Extract the [X, Y] coordinate from the center of the cell holding the provided text.  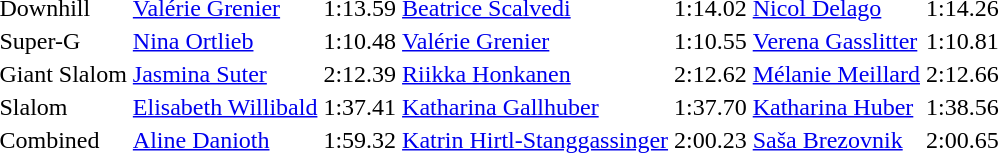
Mélanie Meillard [836, 74]
Verena Gasslitter [836, 41]
1:10.48 [360, 41]
1:37.41 [360, 107]
Katharina Huber [836, 107]
Katharina Gallhuber [536, 107]
1:37.70 [711, 107]
Riikka Honkanen [536, 74]
Nina Ortlieb [225, 41]
Valérie Grenier [536, 41]
2:12.39 [360, 74]
Elisabeth Willibald [225, 107]
1:10.55 [711, 41]
2:12.62 [711, 74]
Jasmina Suter [225, 74]
